Capture the cell that displays the provided text and extract its (x, y) central coordinate. 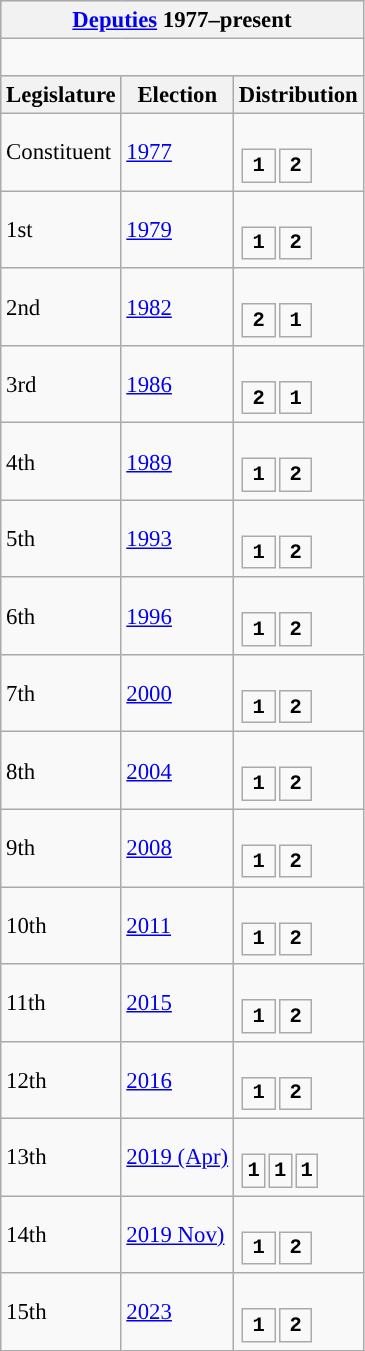
2011 (177, 926)
13th (61, 1158)
11th (61, 1002)
1989 (177, 462)
10th (61, 926)
Constituent (61, 152)
6th (61, 616)
1982 (177, 306)
2000 (177, 694)
5th (61, 538)
9th (61, 848)
1977 (177, 152)
4th (61, 462)
15th (61, 1312)
2016 (177, 1080)
2015 (177, 1002)
1986 (177, 384)
1st (61, 230)
2019 Nov) (177, 1234)
1993 (177, 538)
1979 (177, 230)
2nd (61, 306)
Election (177, 95)
7th (61, 694)
Distribution (298, 95)
2004 (177, 770)
3rd (61, 384)
12th (61, 1080)
2019 (Apr) (177, 1158)
1996 (177, 616)
8th (61, 770)
2023 (177, 1312)
1 1 1 (298, 1158)
2008 (177, 848)
14th (61, 1234)
Legislature (61, 95)
Deputies 1977–present (182, 20)
